Extract the [x, y] coordinate from the center of the cell holding the provided text.  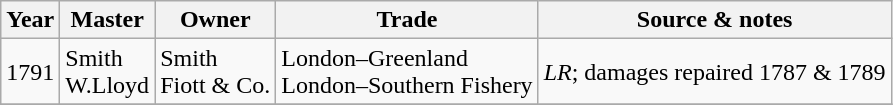
SmithFiott & Co. [216, 72]
SmithW.Lloyd [108, 72]
1791 [30, 72]
Year [30, 20]
LR; damages repaired 1787 & 1789 [714, 72]
Trade [407, 20]
Master [108, 20]
London–GreenlandLondon–Southern Fishery [407, 72]
Owner [216, 20]
Source & notes [714, 20]
